Capture the cell that displays the provided text and extract its (X, Y) central coordinate. 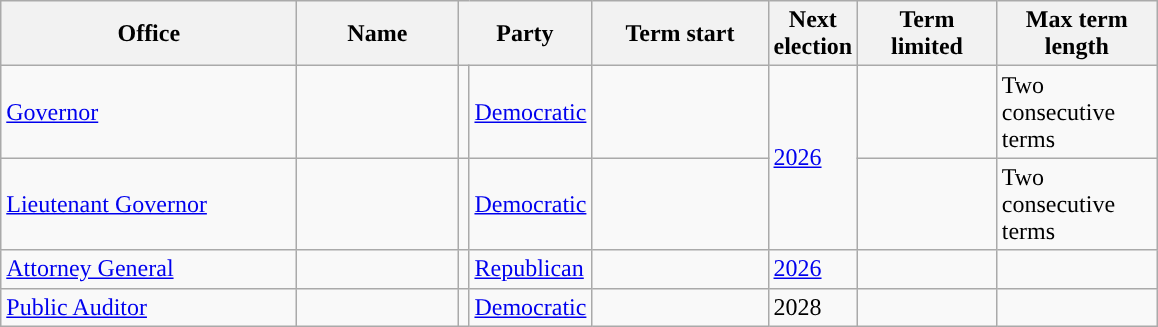
Office (149, 34)
Public Auditor (149, 307)
Attorney General (149, 269)
Party (525, 34)
Next election (813, 34)
Name (378, 34)
Lieutenant Governor (149, 204)
Governor (149, 112)
2028 (813, 307)
Term start (680, 34)
Term limited (928, 34)
Max term length (1076, 34)
Republican (530, 269)
